Locate the cell with the specified text and output its (x, y) center coordinate. 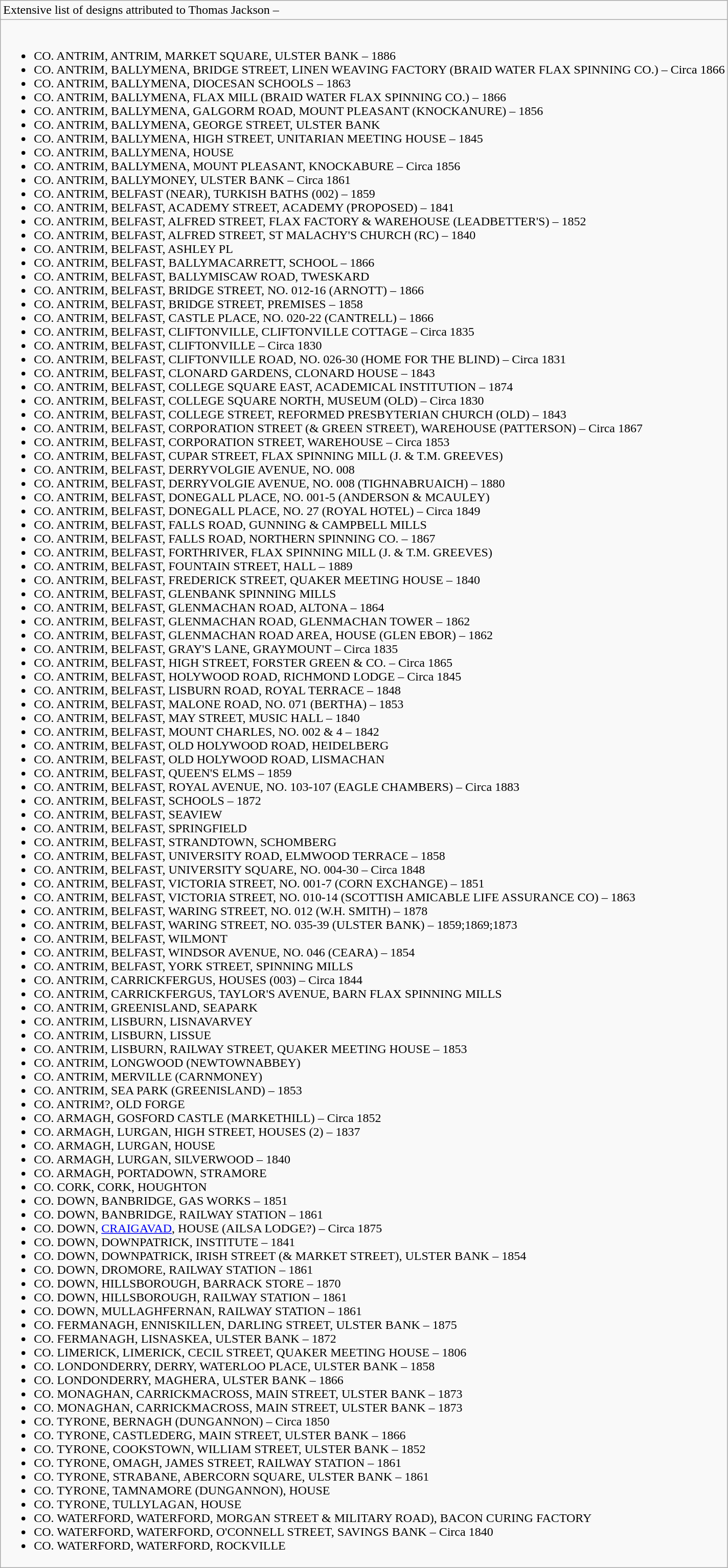
Extensive list of designs attributed to Thomas Jackson – (364, 10)
